From the cell containing the given text, extract its center point as [X, Y] coordinate. 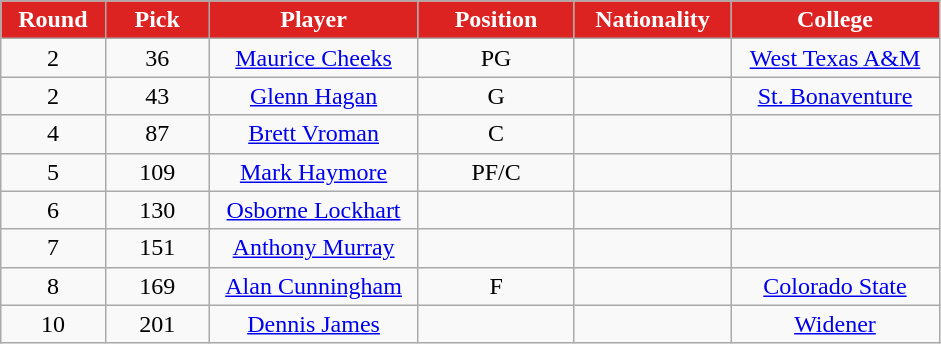
Colorado State [836, 286]
43 [157, 96]
Maurice Cheeks [314, 58]
Glenn Hagan [314, 96]
Nationality [652, 20]
169 [157, 286]
G [496, 96]
36 [157, 58]
PG [496, 58]
Position [496, 20]
Pick [157, 20]
St. Bonaventure [836, 96]
8 [53, 286]
Round [53, 20]
Player [314, 20]
F [496, 286]
Brett Vroman [314, 134]
5 [53, 172]
Dennis James [314, 324]
College [836, 20]
7 [53, 248]
109 [157, 172]
130 [157, 210]
West Texas A&M [836, 58]
PF/C [496, 172]
C [496, 134]
Anthony Murray [314, 248]
87 [157, 134]
6 [53, 210]
Mark Haymore [314, 172]
Widener [836, 324]
Alan Cunningham [314, 286]
10 [53, 324]
151 [157, 248]
201 [157, 324]
Osborne Lockhart [314, 210]
4 [53, 134]
